Return the [X, Y] coordinate for the center point of the cell that contains the specified text.  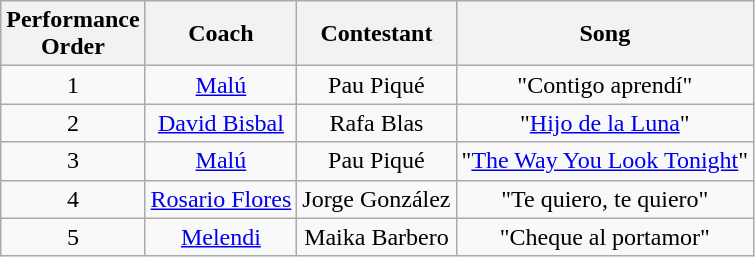
"Cheque al portamor" [605, 237]
"The Way You Look Tonight" [605, 161]
"Contigo aprendí" [605, 85]
Rosario Flores [221, 199]
4 [73, 199]
Maika Barbero [376, 237]
Jorge González [376, 199]
Performance Order [73, 34]
Song [605, 34]
3 [73, 161]
"Te quiero, te quiero" [605, 199]
David Bisbal [221, 123]
"Hijo de la Luna" [605, 123]
Rafa Blas [376, 123]
Melendi [221, 237]
5 [73, 237]
Contestant [376, 34]
Coach [221, 34]
1 [73, 85]
2 [73, 123]
